Return the (x, y) coordinate for the center point of the cell that contains the specified text.  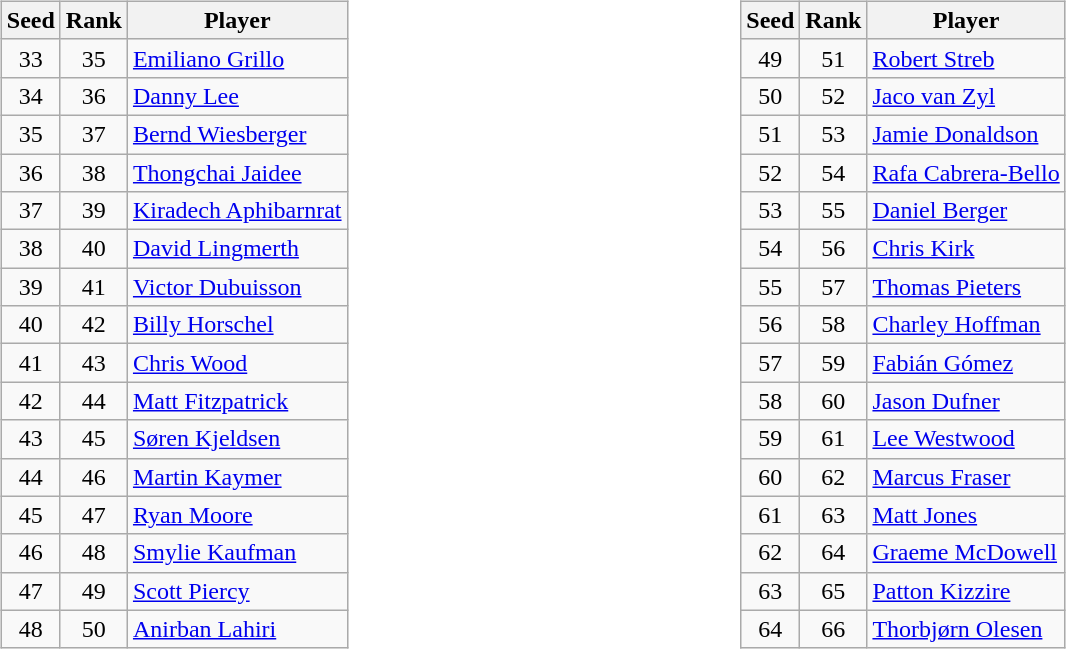
Robert Streb (966, 58)
Kiradech Aphibarnrat (237, 211)
Søren Kjeldsen (237, 439)
65 (834, 591)
Victor Dubuisson (237, 287)
Chris Kirk (966, 249)
Billy Horschel (237, 325)
Daniel Berger (966, 211)
Jamie Donaldson (966, 134)
Matt Jones (966, 515)
Scott Piercy (237, 591)
Bernd Wiesberger (237, 134)
Patton Kizzire (966, 591)
Marcus Fraser (966, 477)
Anirban Lahiri (237, 629)
Thorbjørn Olesen (966, 629)
Thongchai Jaidee (237, 173)
Thomas Pieters (966, 287)
Jaco van Zyl (966, 96)
Rafa Cabrera-Bello (966, 173)
Danny Lee (237, 96)
Charley Hoffman (966, 325)
Emiliano Grillo (237, 58)
Graeme McDowell (966, 553)
Lee Westwood (966, 439)
Matt Fitzpatrick (237, 401)
Ryan Moore (237, 515)
66 (834, 629)
Martin Kaymer (237, 477)
David Lingmerth (237, 249)
Jason Dufner (966, 401)
Fabián Gómez (966, 363)
Chris Wood (237, 363)
33 (30, 58)
34 (30, 96)
Smylie Kaufman (237, 553)
